From the cell containing the given text, extract its center point as (x, y) coordinate. 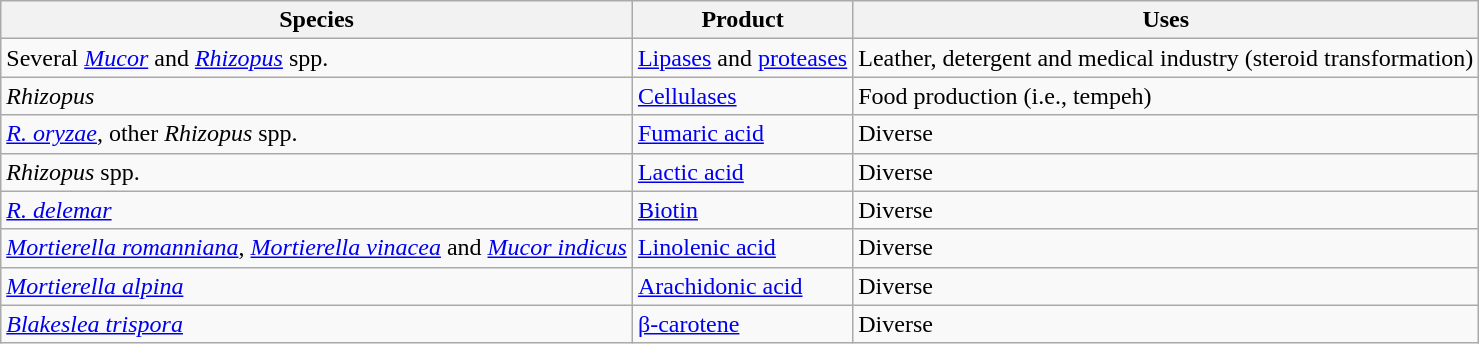
R. oryzae, other Rhizopus spp. (317, 134)
Product (742, 20)
Lipases and proteases (742, 58)
Uses (1166, 20)
Lactic acid (742, 172)
Biotin (742, 210)
Cellulases (742, 96)
Several Mucor and Rhizopus spp. (317, 58)
Linolenic acid (742, 248)
Blakeslea trispora (317, 324)
Rhizopus (317, 96)
Species (317, 20)
β-carotene (742, 324)
Food production (i.e., tempeh) (1166, 96)
R. delemar (317, 210)
Fumaric acid (742, 134)
Rhizopus spp. (317, 172)
Mortierella alpina (317, 286)
Arachidonic acid (742, 286)
Leather, detergent and medical industry (steroid transformation) (1166, 58)
Mortierella romanniana, Mortierella vinacea and Mucor indicus (317, 248)
